Return [X, Y] of the center of cell containing provided text 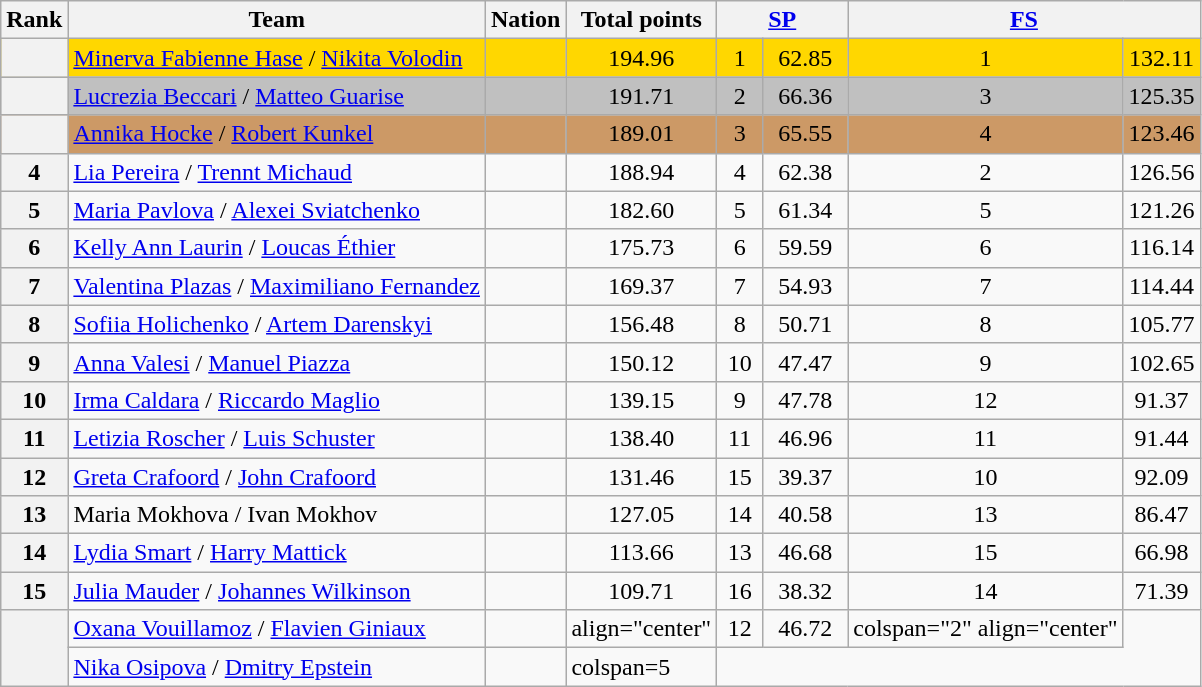
Letizia Roscher / Luis Schuster [277, 438]
113.66 [642, 553]
188.94 [642, 172]
38.32 [806, 591]
Maria Mokhova / Ivan Mokhov [277, 515]
Team [277, 20]
Minerva Fabienne Hase / Nikita Volodin [277, 58]
Lydia Smart / Harry Mattick [277, 553]
colspan="2" align="center" [986, 629]
132.11 [1162, 58]
127.05 [642, 515]
align="center" [642, 629]
46.68 [806, 553]
Julia Mauder / Johannes Wilkinson [277, 591]
46.72 [806, 629]
Greta Crafoord / John Crafoord [277, 477]
109.71 [642, 591]
SP [782, 20]
Rank [34, 20]
62.38 [806, 172]
125.35 [1162, 96]
150.12 [642, 362]
66.36 [806, 96]
138.40 [642, 438]
Nika Osipova / Dmitry Epstein [277, 667]
66.98 [1162, 553]
Anna Valesi / Manuel Piazza [277, 362]
116.14 [1162, 248]
123.46 [1162, 134]
62.85 [806, 58]
191.71 [642, 96]
Irma Caldara / Riccardo Maglio [277, 400]
Lia Pereira / Trennt Michaud [277, 172]
FS [1024, 20]
71.39 [1162, 591]
Maria Pavlova / Alexei Sviatchenko [277, 210]
92.09 [1162, 477]
114.44 [1162, 286]
102.65 [1162, 362]
59.59 [806, 248]
16 [740, 591]
Lucrezia Beccari / Matteo Guarise [277, 96]
169.37 [642, 286]
91.37 [1162, 400]
105.77 [1162, 324]
182.60 [642, 210]
40.58 [806, 515]
Total points [642, 20]
189.01 [642, 134]
121.26 [1162, 210]
156.48 [642, 324]
Kelly Ann Laurin / Loucas Éthier [277, 248]
91.44 [1162, 438]
Annika Hocke / Robert Kunkel [277, 134]
65.55 [806, 134]
Sofiia Holichenko / Artem Darenskyi [277, 324]
131.46 [642, 477]
Valentina Plazas / Maximiliano Fernandez [277, 286]
47.78 [806, 400]
39.37 [806, 477]
86.47 [1162, 515]
139.15 [642, 400]
194.96 [642, 58]
Oxana Vouillamoz / Flavien Giniaux [277, 629]
175.73 [642, 248]
47.47 [806, 362]
54.93 [806, 286]
50.71 [806, 324]
46.96 [806, 438]
61.34 [806, 210]
colspan=5 [642, 667]
Nation [525, 20]
126.56 [1162, 172]
